Determine the [x, y] coordinate at the center of the cell enclosing the given text.  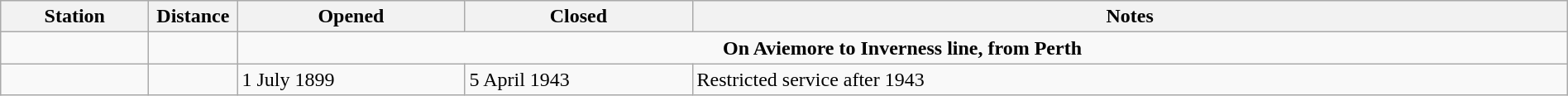
1 July 1899 [351, 79]
Station [74, 17]
Opened [351, 17]
On Aviemore to Inverness line, from Perth [902, 48]
5 April 1943 [579, 79]
Restricted service after 1943 [1130, 79]
Notes [1130, 17]
Closed [579, 17]
Distance [194, 17]
